Identify which cell holds the provided text, then report its (x, y) central coordinate. 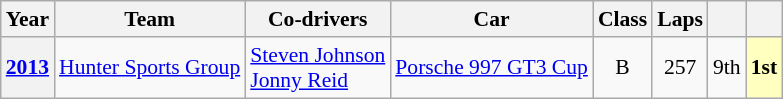
1st (764, 68)
9th (727, 68)
Porsche 997 GT3 Cup (492, 68)
Class (622, 19)
2013 (28, 68)
257 (680, 68)
Laps (680, 19)
Co-drivers (318, 19)
Hunter Sports Group (150, 68)
Car (492, 19)
Steven Johnson Jonny Reid (318, 68)
B (622, 68)
Team (150, 19)
Year (28, 19)
